Locate the cell with the specified text and output its (X, Y) center coordinate. 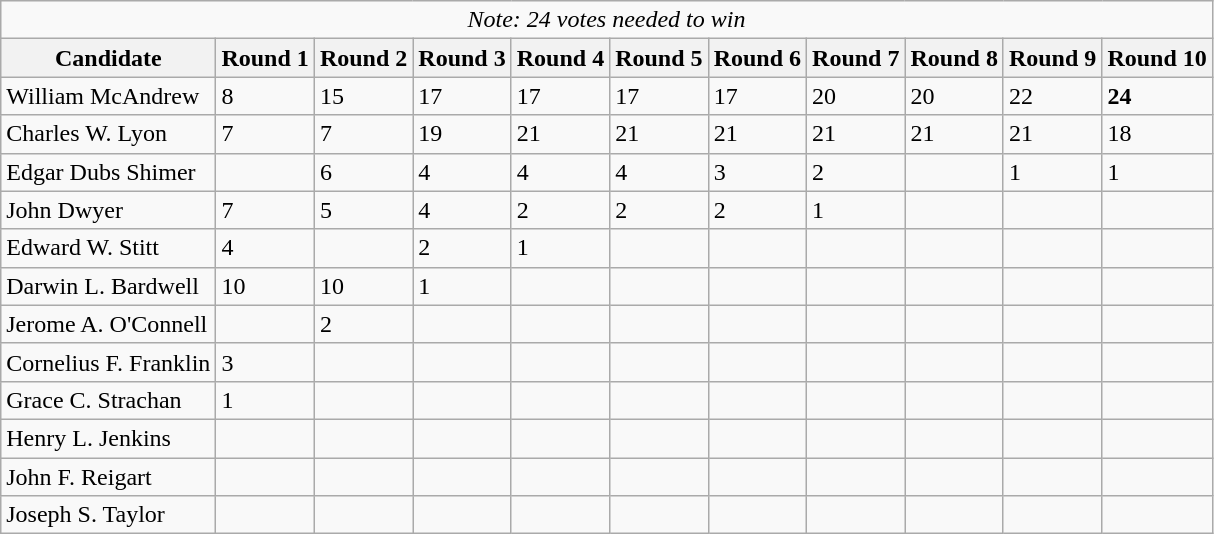
Henry L. Jenkins (108, 438)
Round 5 (659, 58)
Grace C. Strachan (108, 400)
15 (363, 96)
Darwin L. Bardwell (108, 286)
Edward W. Stitt (108, 248)
6 (363, 172)
Round 4 (560, 58)
Charles W. Lyon (108, 134)
5 (363, 210)
Jerome A. O'Connell (108, 324)
Round 1 (265, 58)
Round 7 (856, 58)
Edgar Dubs Shimer (108, 172)
Joseph S. Taylor (108, 515)
John Dwyer (108, 210)
8 (265, 96)
Round 3 (462, 58)
Round 6 (757, 58)
24 (1157, 96)
John F. Reigart (108, 477)
William McAndrew (108, 96)
Note: 24 votes needed to win (607, 20)
Round 9 (1052, 58)
19 (462, 134)
Cornelius F. Franklin (108, 362)
Round 10 (1157, 58)
Round 8 (954, 58)
22 (1052, 96)
18 (1157, 134)
Round 2 (363, 58)
Candidate (108, 58)
